Extract the [x, y] coordinate from the center of the cell holding the provided text.  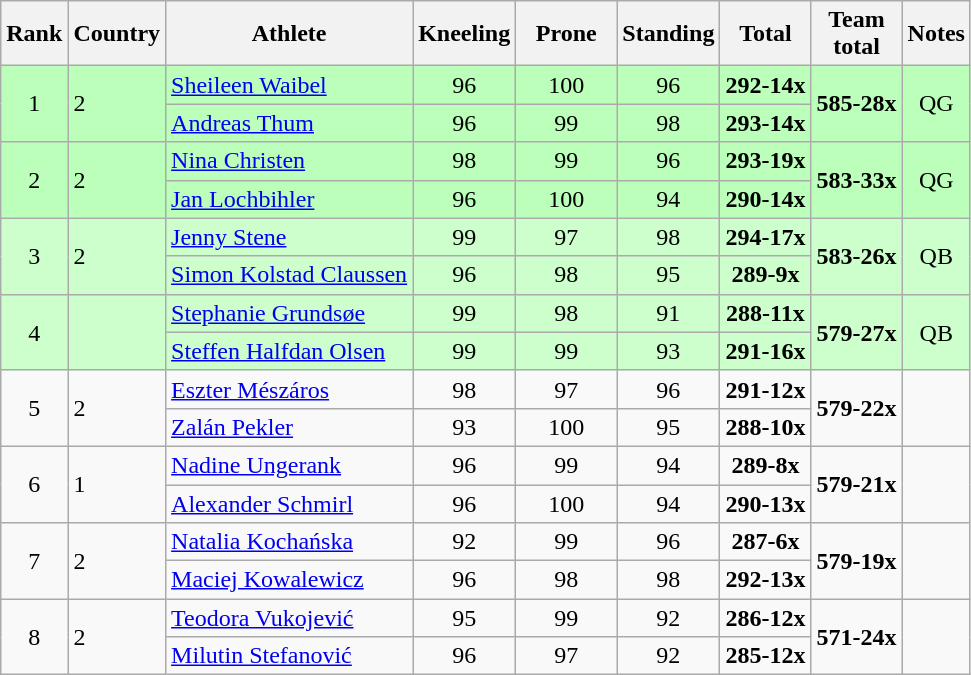
579-27x [856, 332]
Country [117, 34]
579-21x [856, 484]
291-16x [766, 351]
286-12x [766, 618]
Nina Christen [290, 161]
285-12x [766, 656]
Zalán Pekler [290, 427]
287-6x [766, 542]
6 [34, 484]
Prone [566, 34]
291-12x [766, 389]
Total [766, 34]
Teamtotal [856, 34]
Eszter Mészáros [290, 389]
Milutin Stefanović [290, 656]
Maciej Kowalewicz [290, 580]
579-22x [856, 408]
Kneeling [464, 34]
Notes [936, 34]
Alexander Schmirl [290, 503]
Jenny Stene [290, 237]
Stephanie Grundsøe [290, 313]
Jan Lochbihler [290, 199]
288-11x [766, 313]
290-13x [766, 503]
Nadine Ungerank [290, 465]
579-19x [856, 561]
583-33x [856, 180]
Simon Kolstad Claussen [290, 275]
8 [34, 637]
288-10x [766, 427]
290-14x [766, 199]
585-28x [856, 104]
Athlete [290, 34]
289-8x [766, 465]
294-17x [766, 237]
Natalia Kochańska [290, 542]
293-19x [766, 161]
Standing [668, 34]
289-9x [766, 275]
293-14x [766, 123]
4 [34, 332]
Steffen Halfdan Olsen [290, 351]
583-26x [856, 256]
Sheileen Waibel [290, 85]
5 [34, 408]
Andreas Thum [290, 123]
3 [34, 256]
91 [668, 313]
Rank [34, 34]
292-13x [766, 580]
Teodora Vukojević [290, 618]
7 [34, 561]
292-14x [766, 85]
571-24x [856, 637]
